Output the (X, Y) coordinate of the center of the cell containing the given text.  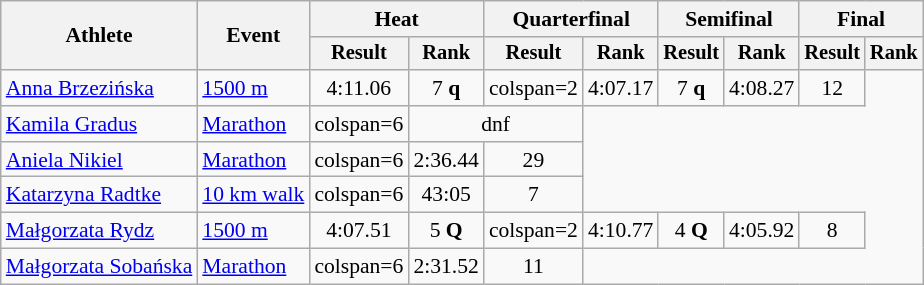
Semifinal (728, 19)
4:11.06 (358, 88)
Małgorzata Sobańska (100, 267)
4:07.17 (620, 88)
43:05 (446, 195)
dnf (496, 124)
5 Q (446, 231)
Heat (396, 19)
Katarzyna Radtke (100, 195)
29 (534, 160)
11 (534, 267)
4:07.51 (358, 231)
2:36.44 (446, 160)
Quarterfinal (572, 19)
Final (860, 19)
12 (832, 88)
4:10.77 (620, 231)
8 (832, 231)
Kamila Gradus (100, 124)
4 Q (691, 231)
7 (534, 195)
2:31.52 (446, 267)
10 km walk (253, 195)
Małgorzata Rydz (100, 231)
4:08.27 (762, 88)
Aniela Nikiel (100, 160)
Anna Brzezińska (100, 88)
4:05.92 (762, 231)
Event (253, 36)
Athlete (100, 36)
